Search for the cell housing the specified text and yield its [x, y] center coordinate. 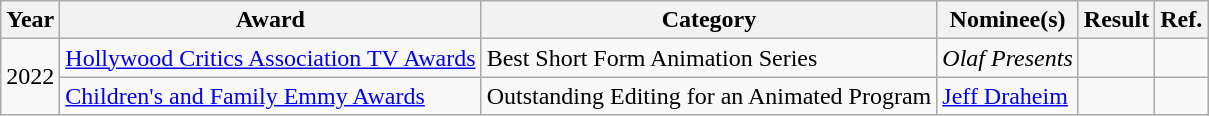
Year [30, 20]
Outstanding Editing for an Animated Program [709, 96]
Children's and Family Emmy Awards [270, 96]
Category [709, 20]
2022 [30, 77]
Jeff Draheim [1008, 96]
Best Short Form Animation Series [709, 58]
Result [1116, 20]
Nominee(s) [1008, 20]
Olaf Presents [1008, 58]
Award [270, 20]
Hollywood Critics Association TV Awards [270, 58]
Ref. [1182, 20]
